Search for the cell housing the specified text and yield its [X, Y] center coordinate. 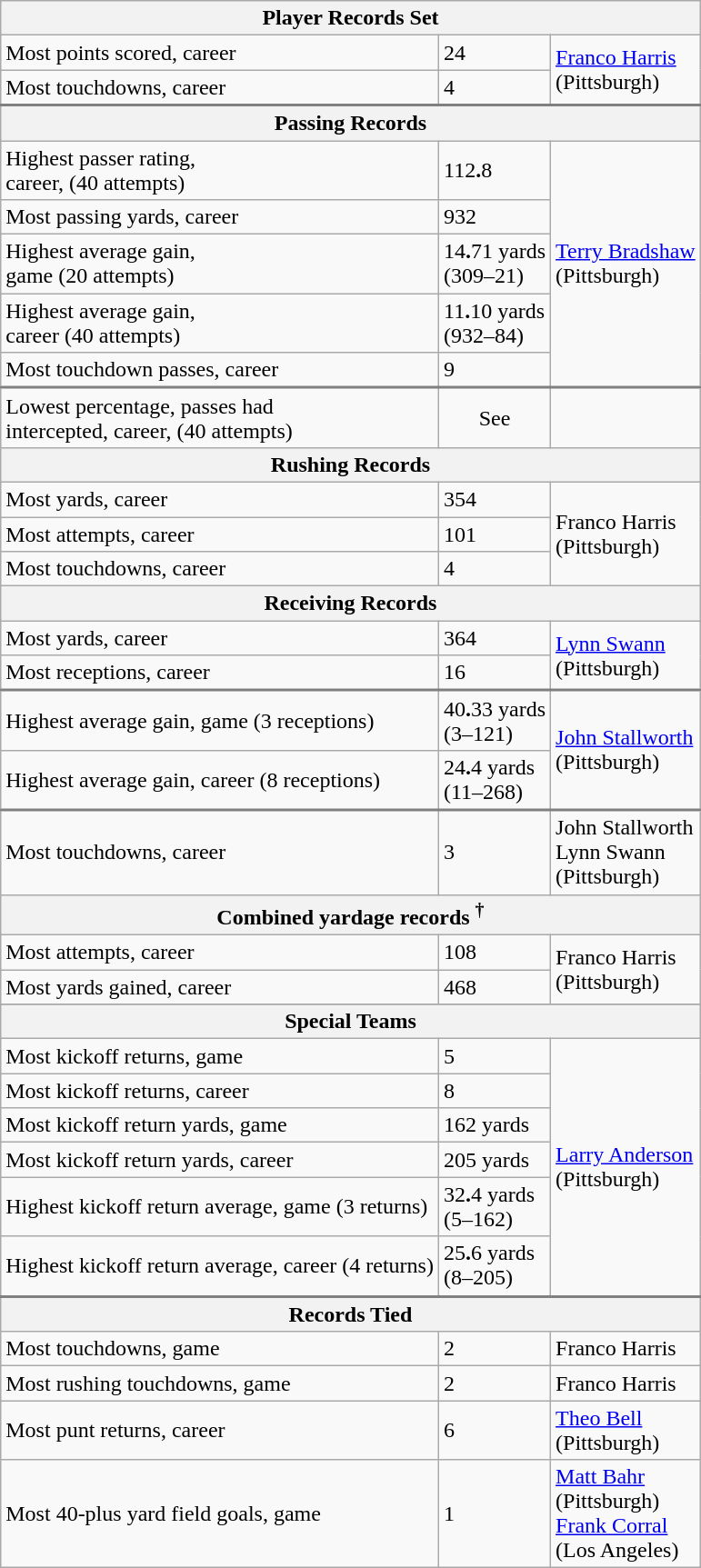
Rushing Records [351, 464]
101 [495, 534]
932 [495, 217]
Most kickoff returns, game [220, 1056]
205 yards [495, 1160]
Lowest percentage, passes had intercepted, career, (40 attempts) [220, 418]
25.6 yards(8–205) [495, 1266]
16 [495, 673]
Theo Bell(Pittsburgh) [626, 1431]
8 [495, 1091]
Most punt returns, career [220, 1431]
6 [495, 1431]
24 [495, 53]
Larry Anderson(Pittsburgh) [626, 1167]
468 [495, 987]
Most 40-plus yard field goals, game [220, 1514]
32.4 yards(5–162) [495, 1207]
112.8 [495, 169]
Most touchdowns, game [220, 1349]
Highest average gain, game (20 attempts) [220, 264]
Matt Bahr(Pittsburgh) Frank Corral(Los Angeles) [626, 1514]
John Stallworth(Pittsburgh) [626, 751]
Most rushing touchdowns, game [220, 1383]
Most yards gained, career [220, 987]
Passing Records [351, 124]
See [495, 418]
Special Teams [351, 1022]
Receiving Records [351, 604]
354 [495, 499]
Highest kickoff return average, career (4 returns) [220, 1266]
11.10 yards(932–84) [495, 324]
Most kickoff return yards, game [220, 1125]
Terry Bradshaw(Pittsburgh) [626, 264]
Highest average gain, career (40 attempts) [220, 324]
1 [495, 1514]
Player Records Set [351, 18]
John StallworthLynn Swann(Pittsburgh) [626, 853]
Most passing yards, career [220, 217]
Combined yardage records † [351, 914]
Most points scored, career [220, 53]
40.33 yards (3–121) [495, 721]
9 [495, 371]
Highest average gain, game (3 receptions) [220, 721]
Most touchdown passes, career [220, 371]
162 yards [495, 1125]
Highest average gain, career (8 receptions) [220, 780]
3 [495, 853]
108 [495, 953]
Most receptions, career [220, 673]
Highest kickoff return average, game (3 returns) [220, 1207]
5 [495, 1056]
Records Tied [351, 1314]
Lynn Swann(Pittsburgh) [626, 656]
14.71 yards(309–21) [495, 264]
364 [495, 638]
Highest passer rating, career, (40 attempts) [220, 169]
Most kickoff return yards, career [220, 1160]
Most kickoff returns, career [220, 1091]
24.4 yards (11–268) [495, 780]
